Scan for the cell matching the given text and deliver its (x, y) coordinate at center. 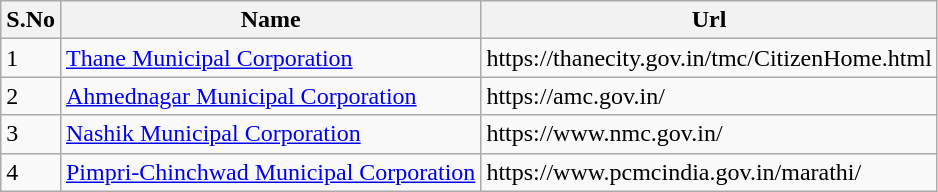
Url (710, 20)
3 (31, 134)
S.No (31, 20)
https://www.nmc.gov.in/ (710, 134)
https://thanecity.gov.in/tmc/CitizenHome.html (710, 58)
Thane Municipal Corporation (270, 58)
https://amc.gov.in/ (710, 96)
Pimpri-Chinchwad Municipal Corporation (270, 172)
1 (31, 58)
2 (31, 96)
https://www.pcmcindia.gov.in/marathi/ (710, 172)
Ahmednagar Municipal Corporation (270, 96)
Name (270, 20)
Nashik Municipal Corporation (270, 134)
4 (31, 172)
